Return [X, Y] of the center of cell containing provided text 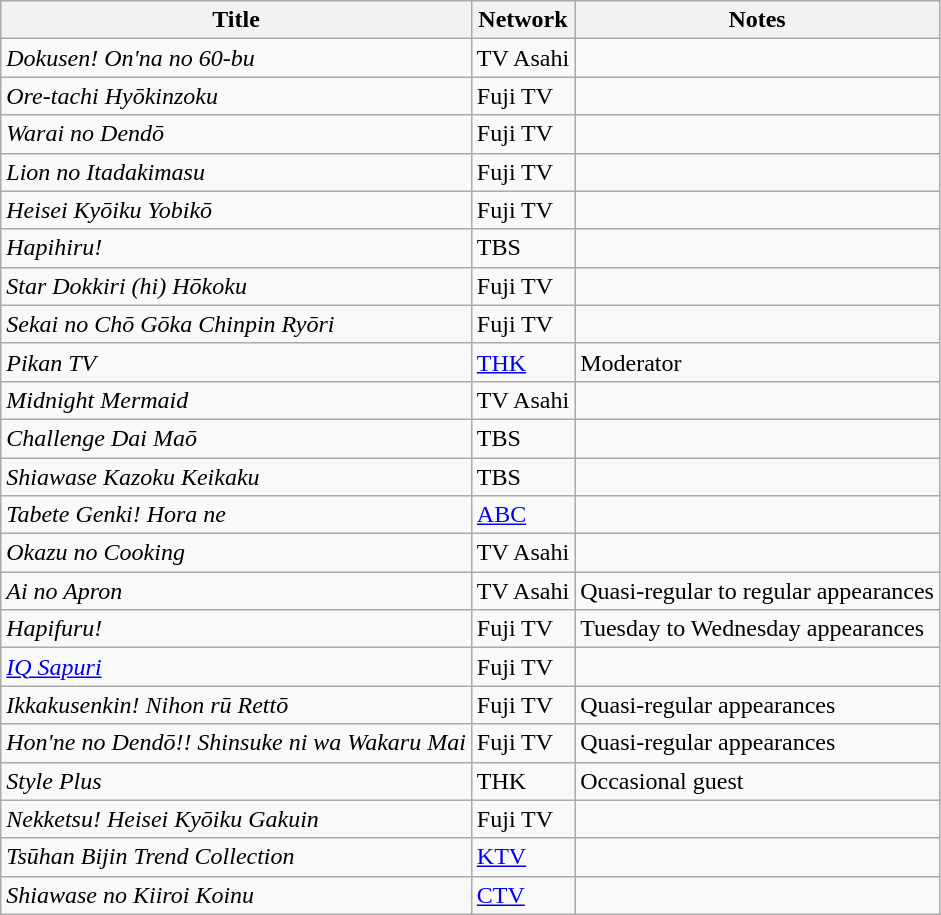
Challenge Dai Maō [236, 438]
Ikkakusenkin! Nihon rū Rettō [236, 705]
Hon'ne no Dendō!! Shinsuke ni wa Wakaru Mai [236, 743]
Hapihiru! [236, 248]
IQ Sapuri [236, 667]
Moderator [758, 362]
Occasional guest [758, 781]
Quasi-regular to regular appearances [758, 591]
Star Dokkiri (hi) Hōkoku [236, 286]
ABC [522, 515]
Hapifuru! [236, 629]
Okazu no Cooking [236, 553]
Heisei Kyōiku Yobikō [236, 210]
Midnight Mermaid [236, 400]
Notes [758, 20]
KTV [522, 857]
Network [522, 20]
Tuesday to Wednesday appearances [758, 629]
Ai no Apron [236, 591]
Pikan TV [236, 362]
CTV [522, 895]
Sekai no Chō Gōka Chinpin Ryōri [236, 324]
Style Plus [236, 781]
Title [236, 20]
Tsūhan Bijin Trend Collection [236, 857]
Dokusen! On'na no 60-bu [236, 58]
Warai no Dendō [236, 134]
Lion no Itadakimasu [236, 172]
Tabete Genki! Hora ne [236, 515]
Ore-tachi Hyōkinzoku [236, 96]
Nekketsu! Heisei Kyōiku Gakuin [236, 819]
Shiawase Kazoku Keikaku [236, 477]
Shiawase no Kiiroi Koinu [236, 895]
